Determine the (x, y) coordinate at the center of the cell enclosing the given text.  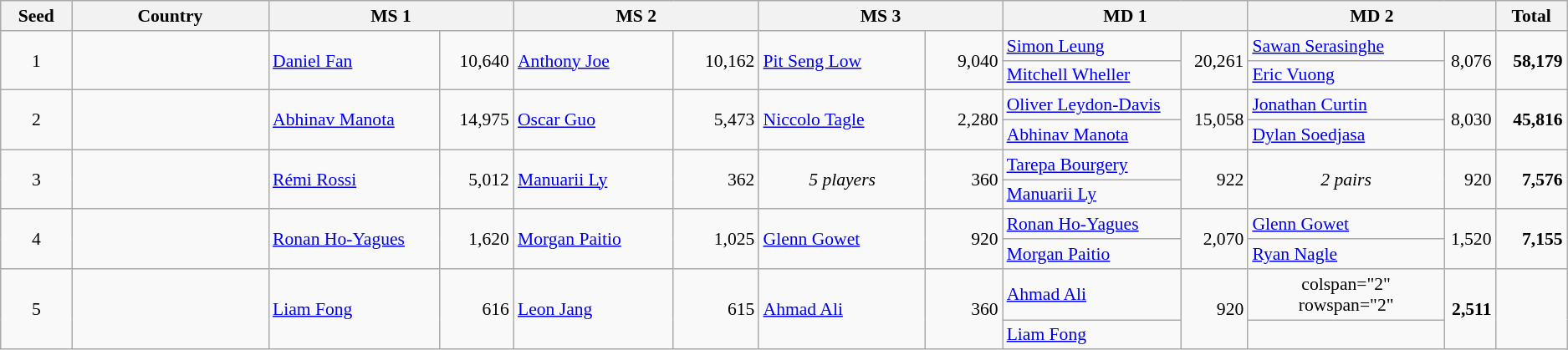
MS 3 (880, 16)
Daniel Fan (355, 60)
Simon Leung (1092, 46)
58,179 (1532, 60)
Jonathan Curtin (1346, 105)
MS 1 (391, 16)
14,975 (477, 120)
616 (477, 309)
Eric Vuong (1346, 75)
15,058 (1214, 120)
20,261 (1214, 60)
Oliver Leydon-Davis (1092, 105)
10,640 (477, 60)
Leon Jang (594, 309)
colspan="2" rowspan="2" (1346, 294)
45,816 (1532, 120)
5,473 (716, 120)
4 (37, 239)
8,076 (1470, 60)
Oscar Guo (594, 120)
5 players (841, 179)
2,511 (1470, 309)
3 (37, 179)
615 (716, 309)
1,520 (1470, 239)
10,162 (716, 60)
1 (37, 60)
1,025 (716, 239)
MD 2 (1371, 16)
MS 2 (636, 16)
Rémi Rossi (355, 179)
Sawan Serasinghe (1346, 46)
Total (1532, 16)
9,040 (964, 60)
922 (1214, 179)
Tarepa Bourgery (1092, 165)
2,070 (1214, 239)
Dylan Soedjasa (1346, 135)
1,620 (477, 239)
2 (37, 120)
5,012 (477, 179)
5 (37, 309)
2,280 (964, 120)
2 pairs (1346, 179)
Seed (37, 16)
8,030 (1470, 120)
362 (716, 179)
Pit Seng Low (841, 60)
Anthony Joe (594, 60)
MD 1 (1126, 16)
Country (171, 16)
7,155 (1532, 239)
7,576 (1532, 179)
Mitchell Wheller (1092, 75)
Ryan Nagle (1346, 254)
Niccolo Tagle (841, 120)
